Determine the [X, Y] coordinate at the center of the cell enclosing the given text.  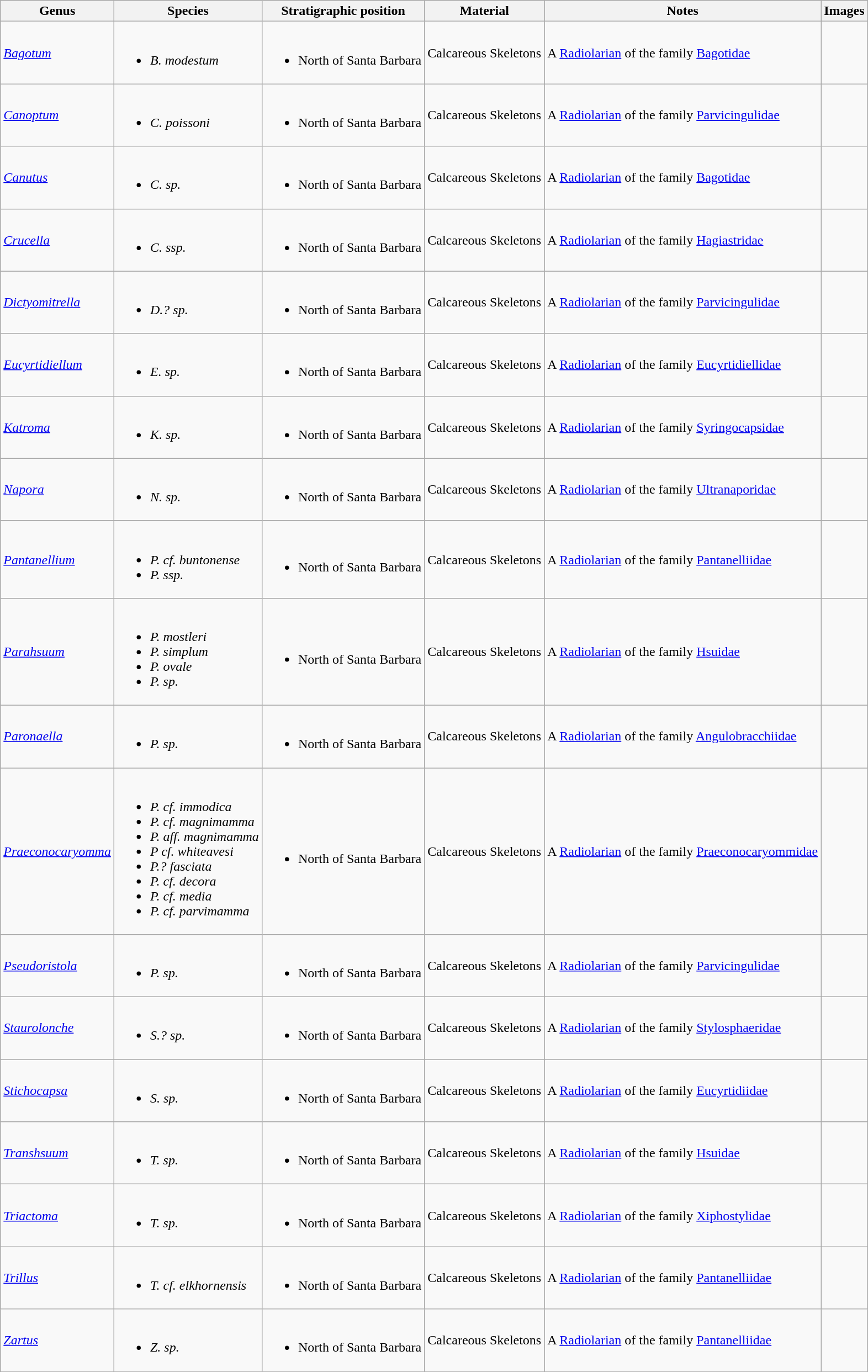
Praeconocaryomma [57, 851]
Trillus [57, 1278]
Zartus [57, 1341]
Triactoma [57, 1216]
Genus [57, 11]
Staurolonche [57, 1028]
C. poissoni [188, 115]
Paronaella [57, 737]
Z. sp. [188, 1341]
Katroma [57, 427]
N. sp. [188, 489]
P. mostleriP. simplumP. ovaleP. sp. [188, 651]
A Radiolarian of the family Hagiastridae [682, 240]
S.? sp. [188, 1028]
A Radiolarian of the family Praeconocaryommidae [682, 851]
P. cf. buntonenseP. ssp. [188, 559]
Bagotum [57, 53]
S. sp. [188, 1091]
Material [485, 11]
A Radiolarian of the family Stylosphaeridae [682, 1028]
A Radiolarian of the family Eucyrtidiellidae [682, 364]
Crucella [57, 240]
Eucyrtidiellum [57, 364]
Stichocapsa [57, 1091]
Images [844, 11]
T. cf. elkhornensis [188, 1278]
Stratigraphic position [343, 11]
C. ssp. [188, 240]
Canoptum [57, 115]
D.? sp. [188, 303]
A Radiolarian of the family Ultranaporidae [682, 489]
E. sp. [188, 364]
Species [188, 11]
Napora [57, 489]
Notes [682, 11]
B. modestum [188, 53]
A Radiolarian of the family Xiphostylidae [682, 1216]
A Radiolarian of the family Syringocapsidae [682, 427]
P. cf. immodicaP. cf. magnimammaP. aff. magnimammaP cf. whiteavesiP.? fasciataP. cf. decoraP. cf. mediaP. cf. parvimamma [188, 851]
Transhsuum [57, 1153]
A Radiolarian of the family Eucyrtidiidae [682, 1091]
Dictyomitrella [57, 303]
Canutus [57, 178]
Parahsuum [57, 651]
K. sp. [188, 427]
Pseudoristola [57, 966]
A Radiolarian of the family Angulobracchiidae [682, 737]
Pantanellium [57, 559]
C. sp. [188, 178]
